Provide the (X, Y) coordinate of the cell's center where the given text is located.  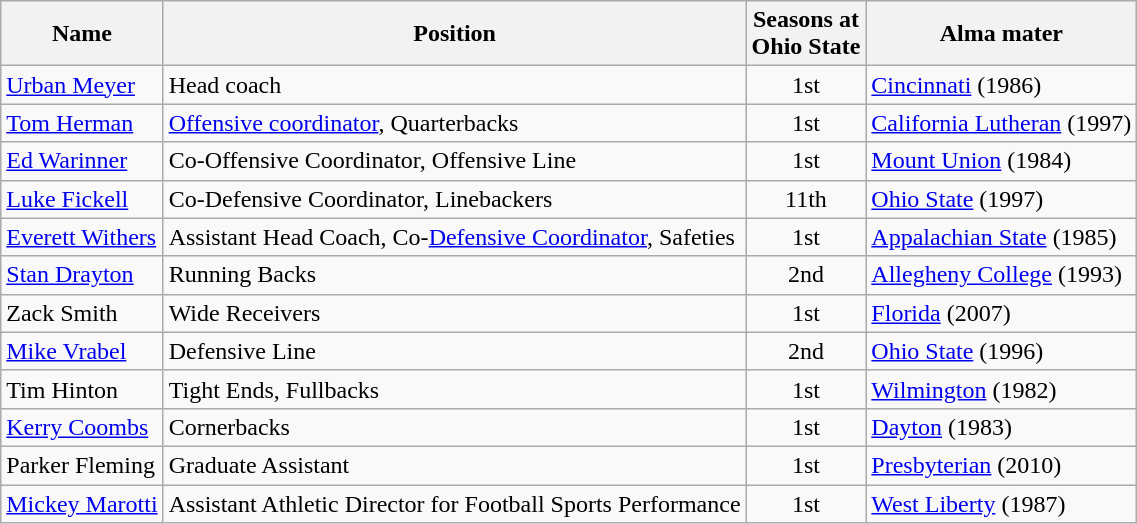
Assistant Athletic Director for Football Sports Performance (454, 503)
Tom Herman (82, 123)
Presbyterian (2010) (1002, 465)
Cornerbacks (454, 427)
Tight Ends, Fullbacks (454, 389)
Ohio State (1996) (1002, 351)
11th (806, 199)
Mike Vrabel (82, 351)
Co-Offensive Coordinator, Offensive Line (454, 161)
Urban Meyer (82, 85)
Florida (2007) (1002, 313)
Assistant Head Coach, Co-Defensive Coordinator, Safeties (454, 237)
Tim Hinton (82, 389)
Allegheny College (1993) (1002, 275)
Defensive Line (454, 351)
Mount Union (1984) (1002, 161)
Zack Smith (82, 313)
Stan Drayton (82, 275)
California Lutheran (1997) (1002, 123)
Graduate Assistant (454, 465)
Name (82, 34)
Luke Fickell (82, 199)
Cincinnati (1986) (1002, 85)
Appalachian State (1985) (1002, 237)
Position (454, 34)
Offensive coordinator, Quarterbacks (454, 123)
Running Backs (454, 275)
Dayton (1983) (1002, 427)
Ed Warinner (82, 161)
Kerry Coombs (82, 427)
Head coach (454, 85)
Seasons atOhio State (806, 34)
Co-Defensive Coordinator, Linebackers (454, 199)
Mickey Marotti (82, 503)
Wide Receivers (454, 313)
Alma mater (1002, 34)
West Liberty (1987) (1002, 503)
Wilmington (1982) (1002, 389)
Ohio State (1997) (1002, 199)
Everett Withers (82, 237)
Parker Fleming (82, 465)
